Identify which cell holds the provided text, then report its (X, Y) central coordinate. 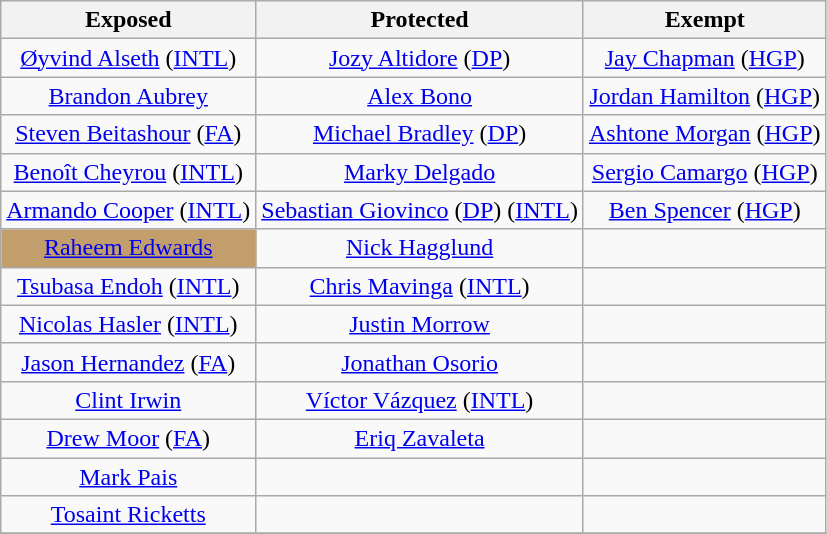
Exempt (704, 20)
Øyvind Alseth (INTL) (128, 58)
Víctor Vázquez (INTL) (420, 400)
Tosaint Ricketts (128, 515)
Clint Irwin (128, 400)
Steven Beitashour (FA) (128, 134)
Armando Cooper (INTL) (128, 210)
Ben Spencer (HGP) (704, 210)
Sebastian Giovinco (DP) (INTL) (420, 210)
Nicolas Hasler (INTL) (128, 324)
Chris Mavinga (INTL) (420, 286)
Justin Morrow (420, 324)
Alex Bono (420, 96)
Marky Delgado (420, 172)
Exposed (128, 20)
Eriq Zavaleta (420, 438)
Jason Hernandez (FA) (128, 362)
Michael Bradley (DP) (420, 134)
Raheem Edwards (128, 248)
Jordan Hamilton (HGP) (704, 96)
Nick Hagglund (420, 248)
Ashtone Morgan (HGP) (704, 134)
Benoît Cheyrou (INTL) (128, 172)
Jay Chapman (HGP) (704, 58)
Tsubasa Endoh (INTL) (128, 286)
Jonathan Osorio (420, 362)
Protected (420, 20)
Mark Pais (128, 477)
Brandon Aubrey (128, 96)
Drew Moor (FA) (128, 438)
Sergio Camargo (HGP) (704, 172)
Jozy Altidore (DP) (420, 58)
